Scan for the cell matching the given text and deliver its [X, Y] coordinate at center. 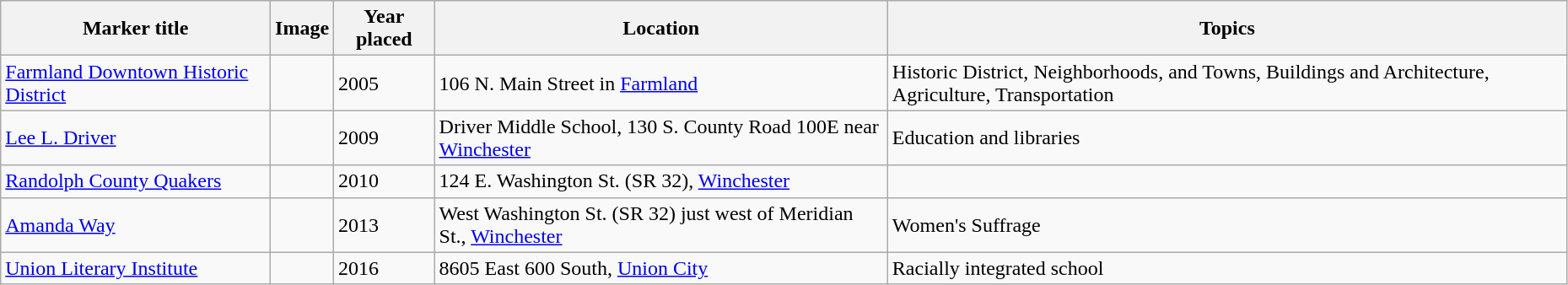
106 N. Main Street in Farmland [661, 83]
8605 East 600 South, Union City [661, 268]
2010 [385, 181]
Randolph County Quakers [136, 181]
Lee L. Driver [136, 138]
Year placed [385, 29]
Farmland Downtown Historic District [136, 83]
2016 [385, 268]
Education and libraries [1226, 138]
Union Literary Institute [136, 268]
Women's Suffrage [1226, 224]
Driver Middle School, 130 S. County Road 100E near Winchester [661, 138]
Amanda Way [136, 224]
Racially integrated school [1226, 268]
Location [661, 29]
West Washington St. (SR 32) just west of Meridian St., Winchester [661, 224]
Marker title [136, 29]
Historic District, Neighborhoods, and Towns, Buildings and Architecture, Agriculture, Transportation [1226, 83]
2013 [385, 224]
2009 [385, 138]
2005 [385, 83]
Image [302, 29]
124 E. Washington St. (SR 32), Winchester [661, 181]
Topics [1226, 29]
